Scan for the cell matching the given text and deliver its (X, Y) coordinate at center. 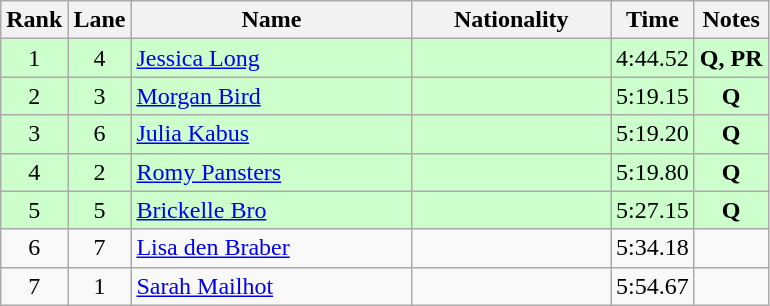
5:19.15 (653, 96)
5:19.20 (653, 134)
Rank (34, 20)
Jessica Long (272, 58)
5:54.67 (653, 286)
Name (272, 20)
5:27.15 (653, 210)
Julia Kabus (272, 134)
Q, PR (731, 58)
Nationality (512, 20)
5:34.18 (653, 248)
4:44.52 (653, 58)
Notes (731, 20)
Lisa den Braber (272, 248)
5:19.80 (653, 172)
Brickelle Bro (272, 210)
Time (653, 20)
Sarah Mailhot (272, 286)
Lane (100, 20)
Romy Pansters (272, 172)
Morgan Bird (272, 96)
